Determine the (x, y) coordinate at the center of the cell enclosing the given text.  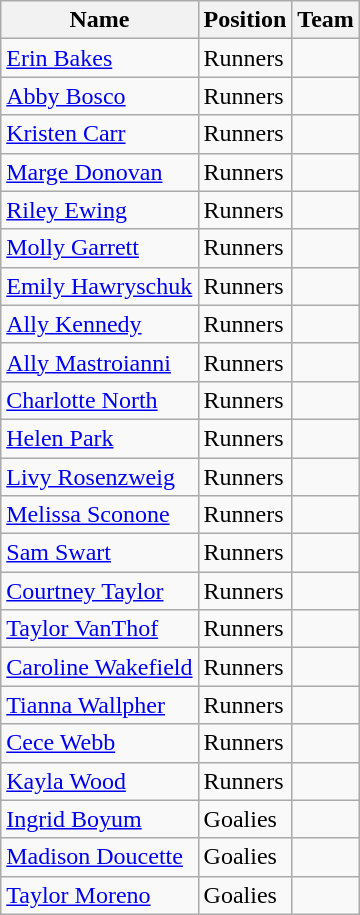
Kristen Carr (100, 134)
Riley Ewing (100, 210)
Ally Mastroianni (100, 362)
Team (326, 20)
Madison Doucette (100, 857)
Emily Hawryschuk (100, 286)
Helen Park (100, 438)
Kayla Wood (100, 781)
Livy Rosenzweig (100, 477)
Ally Kennedy (100, 324)
Charlotte North (100, 400)
Abby Bosco (100, 96)
Position (245, 20)
Cece Webb (100, 743)
Marge Donovan (100, 172)
Sam Swart (100, 553)
Caroline Wakefield (100, 667)
Taylor Moreno (100, 895)
Taylor VanThof (100, 629)
Tianna Wallpher (100, 705)
Ingrid Boyum (100, 819)
Molly Garrett (100, 248)
Name (100, 20)
Courtney Taylor (100, 591)
Melissa Sconone (100, 515)
Erin Bakes (100, 58)
